Scan for the cell matching the given text and deliver its [x, y] coordinate at center. 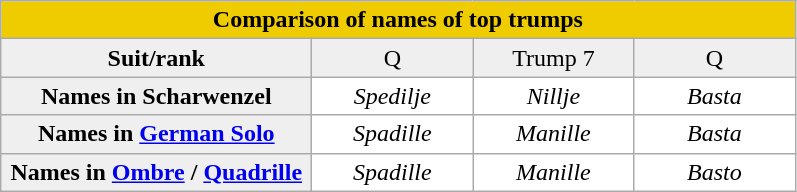
Suit/rank [156, 58]
Names in German Solo [156, 134]
Nillje [554, 96]
Names in Scharwenzel [156, 96]
Basto [714, 172]
Trump 7 [554, 58]
Comparison of names of top trumps [398, 20]
Names in Ombre / Quadrille [156, 172]
Spedilje [392, 96]
